Find where the given text appears and provide that cell's center as [x, y] coordinate. 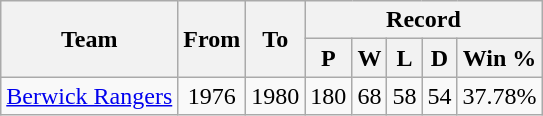
180 [328, 96]
W [370, 58]
P [328, 58]
Win % [500, 58]
L [404, 58]
1980 [276, 96]
54 [440, 96]
Berwick Rangers [90, 96]
1976 [212, 96]
Record [424, 20]
68 [370, 96]
37.78% [500, 96]
To [276, 39]
58 [404, 96]
Team [90, 39]
D [440, 58]
From [212, 39]
